Identify which cell holds the provided text, then report its (x, y) central coordinate. 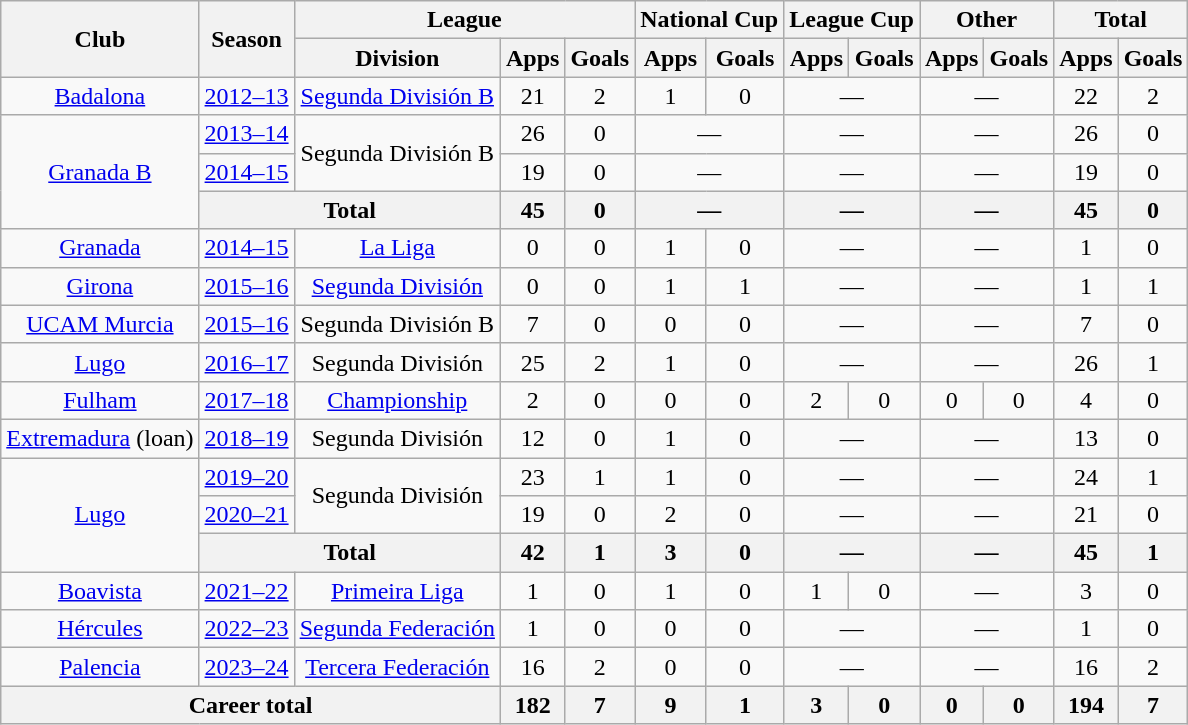
Extremadura (loan) (100, 438)
Championship (397, 400)
2022–23 (246, 629)
182 (532, 705)
Division (397, 58)
24 (1086, 477)
9 (671, 705)
2012–13 (246, 96)
2013–14 (246, 134)
National Cup (710, 20)
23 (532, 477)
La Liga (397, 248)
4 (1086, 400)
12 (532, 438)
25 (532, 362)
Granada B (100, 172)
Club (100, 39)
Other (987, 20)
League (464, 20)
13 (1086, 438)
Granada (100, 248)
2019–20 (246, 477)
League Cup (852, 20)
Tercera Federación (397, 667)
Badalona (100, 96)
Palencia (100, 667)
Boavista (100, 591)
2016–17 (246, 362)
Career total (251, 705)
2018–19 (246, 438)
Hércules (100, 629)
42 (532, 553)
22 (1086, 96)
Segunda Federación (397, 629)
2023–24 (246, 667)
194 (1086, 705)
Season (246, 39)
2021–22 (246, 591)
Girona (100, 286)
Fulham (100, 400)
2017–18 (246, 400)
UCAM Murcia (100, 324)
2020–21 (246, 515)
Primeira Liga (397, 591)
